Scan for the cell matching the given text and deliver its (x, y) coordinate at center. 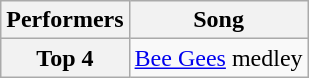
Song (218, 20)
Bee Gees medley (218, 58)
Top 4 (65, 58)
Performers (65, 20)
